For the text-containing cell, return its midpoint in (X, Y) coordinate format. 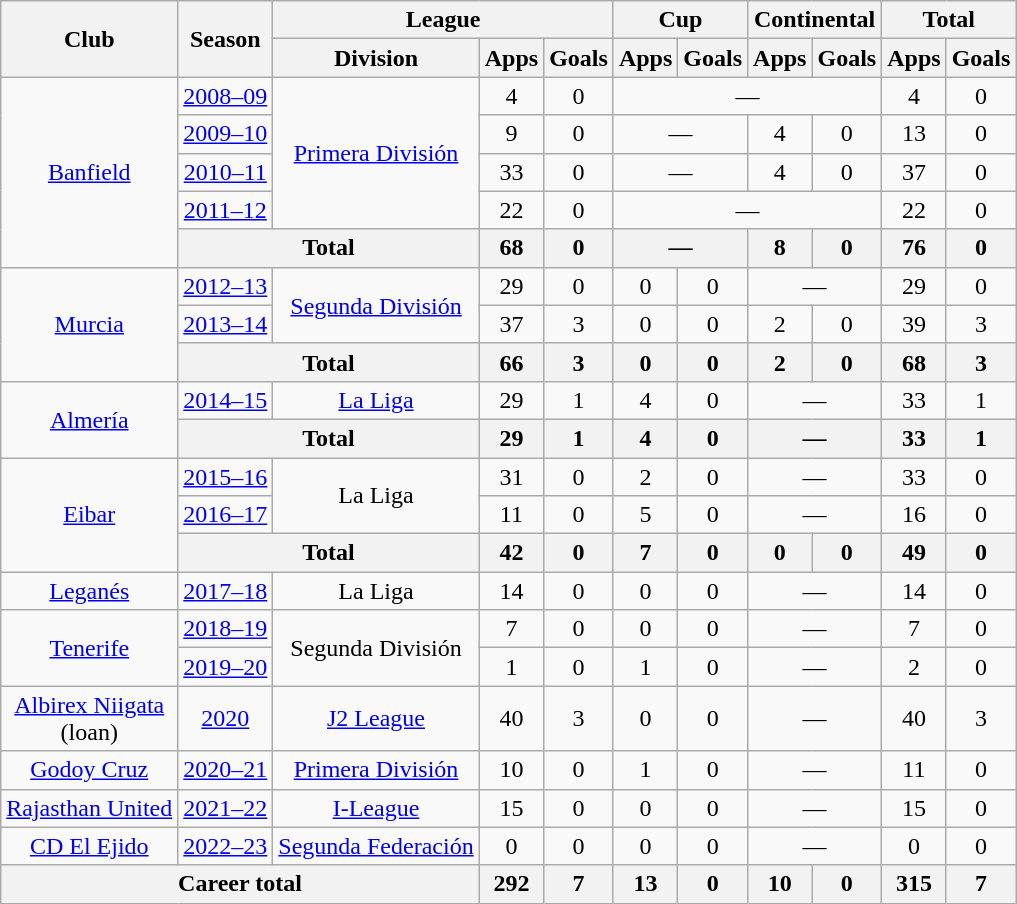
Rajasthan United (90, 808)
Continental (815, 20)
66 (511, 362)
J2 League (376, 718)
2019–20 (226, 667)
Tenerife (90, 648)
2022–23 (226, 846)
42 (511, 553)
2008–09 (226, 96)
76 (914, 248)
9 (511, 134)
2010–11 (226, 172)
5 (645, 515)
I-League (376, 808)
2011–12 (226, 210)
292 (511, 884)
2015–16 (226, 477)
Division (376, 58)
315 (914, 884)
2017–18 (226, 591)
Godoy Cruz (90, 770)
Career total (240, 884)
2020 (226, 718)
49 (914, 553)
8 (780, 248)
2020–21 (226, 770)
2021–22 (226, 808)
Leganés (90, 591)
39 (914, 324)
2018–19 (226, 629)
CD El Ejido (90, 846)
Cup (680, 20)
2009–10 (226, 134)
31 (511, 477)
League (444, 20)
2012–13 (226, 286)
Albirex Niigata (loan) (90, 718)
2013–14 (226, 324)
16 (914, 515)
Club (90, 39)
Murcia (90, 324)
Almería (90, 419)
2016–17 (226, 515)
Season (226, 39)
Eibar (90, 515)
Segunda Federación (376, 846)
2014–15 (226, 400)
Banfield (90, 172)
